Find where the given text appears and provide that cell's center as [x, y] coordinate. 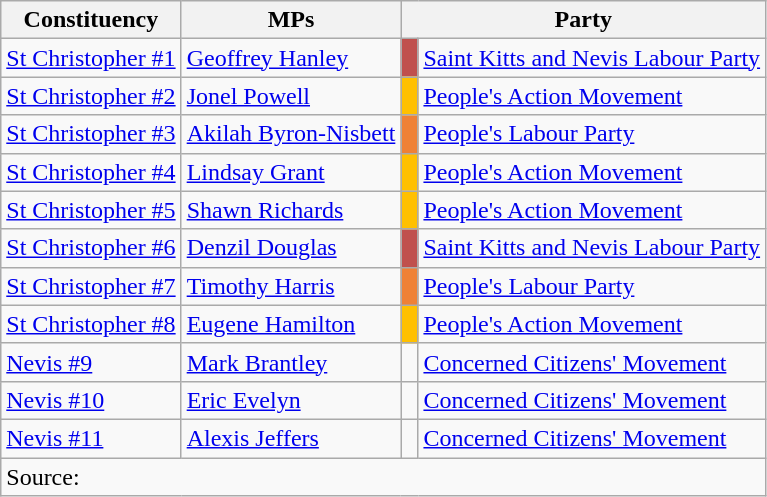
Nevis #9 [91, 362]
Eric Evelyn [291, 400]
St Christopher #6 [91, 248]
St Christopher #4 [91, 172]
Akilah Byron-Nisbett [291, 134]
Eugene Hamilton [291, 324]
Source: [384, 477]
Constituency [91, 20]
Lindsay Grant [291, 172]
St Christopher #1 [91, 58]
Timothy Harris [291, 286]
Nevis #11 [91, 438]
Shawn Richards [291, 210]
St Christopher #3 [91, 134]
Mark Brantley [291, 362]
Jonel Powell [291, 96]
St Christopher #8 [91, 324]
Nevis #10 [91, 400]
Geoffrey Hanley [291, 58]
St Christopher #7 [91, 286]
Alexis Jeffers [291, 438]
MPs [291, 20]
St Christopher #5 [91, 210]
Party [584, 20]
St Christopher #2 [91, 96]
Denzil Douglas [291, 248]
